Determine the [X, Y] coordinate at the center of the cell enclosing the given text.  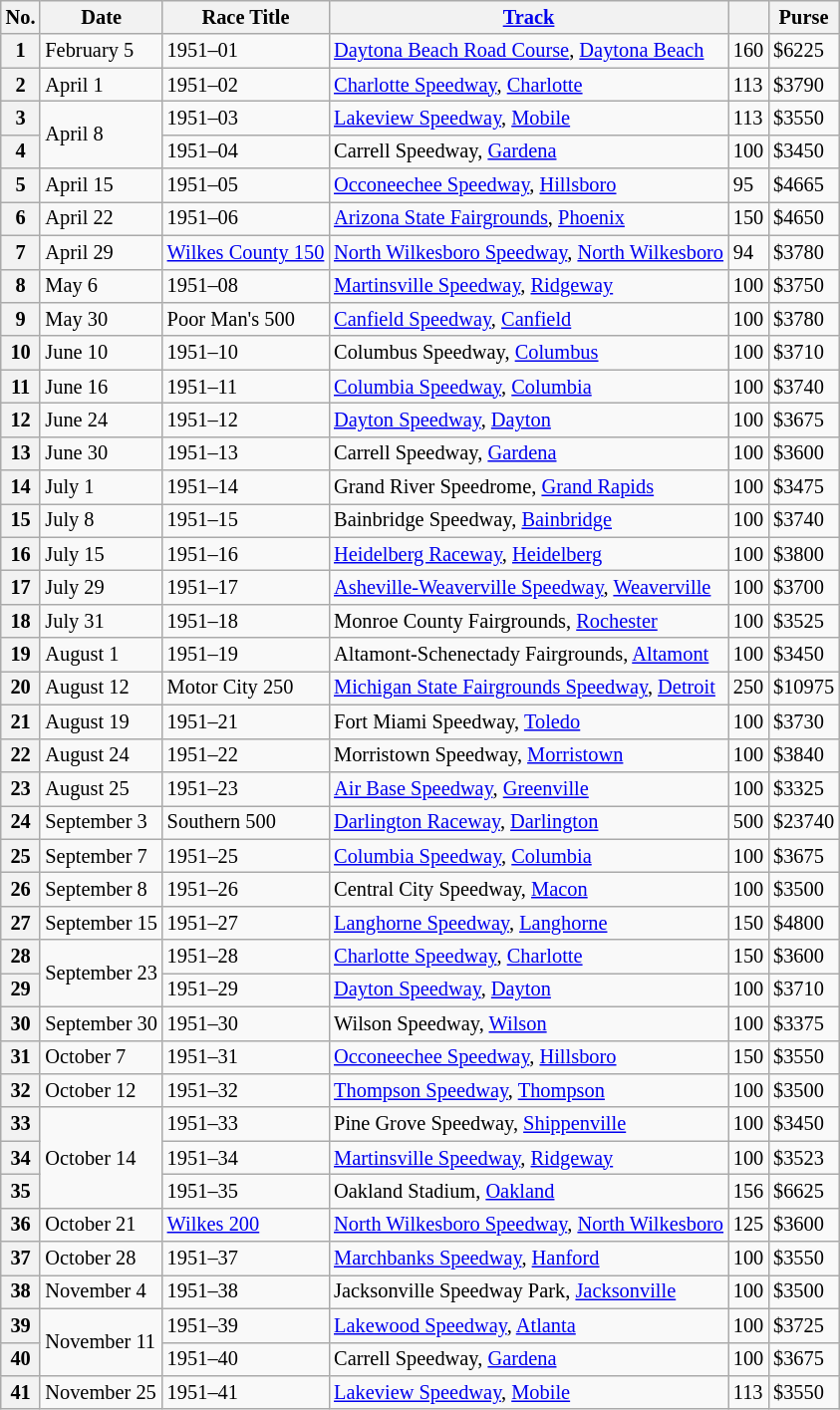
Track [528, 17]
April 15 [101, 185]
Bainbridge Speedway, Bainbridge [528, 520]
October 28 [101, 1259]
Thompson Speedway, Thompson [528, 1090]
Asheville-Weaverville Speedway, Weaverville [528, 587]
5 [21, 185]
41 [21, 1392]
8 [21, 286]
20 [21, 688]
Air Base Speedway, Greenville [528, 788]
1 [21, 51]
October 21 [101, 1225]
1951–37 [245, 1259]
$23740 [803, 822]
1951–33 [245, 1124]
1951–27 [245, 923]
$3750 [803, 286]
$3840 [803, 755]
Date [101, 17]
35 [21, 1191]
21 [21, 721]
22 [21, 755]
Darlington Raceway, Darlington [528, 822]
November 11 [101, 1341]
1951–32 [245, 1090]
May 6 [101, 286]
$3700 [803, 587]
1951–05 [245, 185]
34 [21, 1158]
$4800 [803, 923]
30 [21, 1023]
1951–35 [245, 1191]
Jacksonville Speedway Park, Jacksonville [528, 1291]
18 [21, 621]
$6225 [803, 51]
29 [21, 989]
1951–25 [245, 856]
28 [21, 957]
Altamont-Schenectady Fairgrounds, Altamont [528, 655]
$3730 [803, 721]
500 [748, 822]
$3790 [803, 85]
October 12 [101, 1090]
July 29 [101, 587]
September 23 [101, 973]
$6625 [803, 1191]
Lakewood Speedway, Atlanta [528, 1325]
Heidelberg Raceway, Heidelberg [528, 554]
July 8 [101, 520]
24 [21, 822]
August 25 [101, 788]
November 4 [101, 1291]
1951–21 [245, 721]
23 [21, 788]
2 [21, 85]
160 [748, 51]
17 [21, 587]
$3475 [803, 487]
27 [21, 923]
15 [21, 520]
38 [21, 1291]
October 14 [101, 1158]
37 [21, 1259]
September 30 [101, 1023]
1951–08 [245, 286]
$4650 [803, 218]
Central City Speedway, Macon [528, 889]
Pine Grove Speedway, Shippenville [528, 1124]
August 1 [101, 655]
$3325 [803, 788]
Daytona Beach Road Course, Daytona Beach [528, 51]
1951–40 [245, 1359]
250 [748, 688]
12 [21, 420]
1951–29 [245, 989]
June 16 [101, 387]
33 [21, 1124]
$3375 [803, 1023]
94 [748, 252]
156 [748, 1191]
May 30 [101, 319]
1951–06 [245, 218]
September 7 [101, 856]
1951–01 [245, 51]
August 19 [101, 721]
No. [21, 17]
April 1 [101, 85]
36 [21, 1225]
3 [21, 118]
6 [21, 218]
7 [21, 252]
1951–17 [245, 587]
Morristown Speedway, Morristown [528, 755]
1951–13 [245, 453]
1951–18 [245, 621]
September 3 [101, 822]
Langhorne Speedway, Langhorne [528, 923]
April 22 [101, 218]
Poor Man's 500 [245, 319]
1951–28 [245, 957]
1951–11 [245, 387]
39 [21, 1325]
1951–14 [245, 487]
11 [21, 387]
1951–22 [245, 755]
1951–10 [245, 353]
1951–41 [245, 1392]
September 15 [101, 923]
1951–31 [245, 1057]
14 [21, 487]
Wilkes 200 [245, 1225]
Oakland Stadium, Oakland [528, 1191]
October 7 [101, 1057]
Arizona State Fairgrounds, Phoenix [528, 218]
95 [748, 185]
$10975 [803, 688]
$4665 [803, 185]
Canfield Speedway, Canfield [528, 319]
1951–23 [245, 788]
1951–26 [245, 889]
August 12 [101, 688]
1951–04 [245, 151]
1951–30 [245, 1023]
19 [21, 655]
July 31 [101, 621]
$3800 [803, 554]
1951–19 [245, 655]
1951–38 [245, 1291]
31 [21, 1057]
February 5 [101, 51]
Fort Miami Speedway, Toledo [528, 721]
June 10 [101, 353]
June 30 [101, 453]
Michigan State Fairgrounds Speedway, Detroit [528, 688]
Race Title [245, 17]
Marchbanks Speedway, Hanford [528, 1259]
Columbus Speedway, Columbus [528, 353]
April 8 [101, 134]
16 [21, 554]
9 [21, 319]
26 [21, 889]
November 25 [101, 1392]
Southern 500 [245, 822]
July 1 [101, 487]
July 15 [101, 554]
1951–16 [245, 554]
1951–12 [245, 420]
13 [21, 453]
June 24 [101, 420]
1951–39 [245, 1325]
$3525 [803, 621]
Purse [803, 17]
32 [21, 1090]
Motor City 250 [245, 688]
$3523 [803, 1158]
4 [21, 151]
1951–03 [245, 118]
10 [21, 353]
1951–02 [245, 85]
40 [21, 1359]
Monroe County Fairgrounds, Rochester [528, 621]
Wilkes County 150 [245, 252]
125 [748, 1225]
25 [21, 856]
Grand River Speedrome, Grand Rapids [528, 487]
April 29 [101, 252]
$3725 [803, 1325]
1951–15 [245, 520]
August 24 [101, 755]
Wilson Speedway, Wilson [528, 1023]
1951–34 [245, 1158]
September 8 [101, 889]
